Identify which cell holds the provided text, then report its (X, Y) central coordinate. 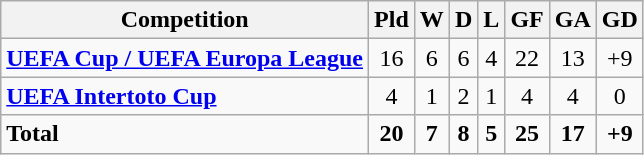
20 (392, 134)
25 (527, 134)
Total (185, 134)
D (463, 20)
GD (620, 20)
7 (432, 134)
GF (527, 20)
8 (463, 134)
GA (572, 20)
UEFA Intertoto Cup (185, 96)
Pld (392, 20)
5 (492, 134)
W (432, 20)
L (492, 20)
2 (463, 96)
16 (392, 58)
0 (620, 96)
UEFA Cup / UEFA Europa League (185, 58)
Competition (185, 20)
22 (527, 58)
13 (572, 58)
17 (572, 134)
